Return the [x, y] coordinate for the center point of the cell that contains the specified text.  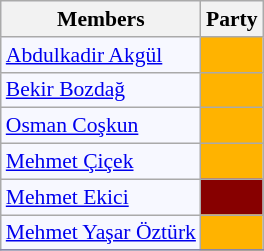
Abdulkadir Akgül [101, 55]
Mehmet Yaşar Öztürk [101, 233]
Mehmet Ekici [101, 197]
Party [232, 19]
Bekir Bozdağ [101, 90]
Osman Coşkun [101, 126]
Members [101, 19]
Mehmet Çiçek [101, 162]
